Search for the cell housing the specified text and yield its (X, Y) center coordinate. 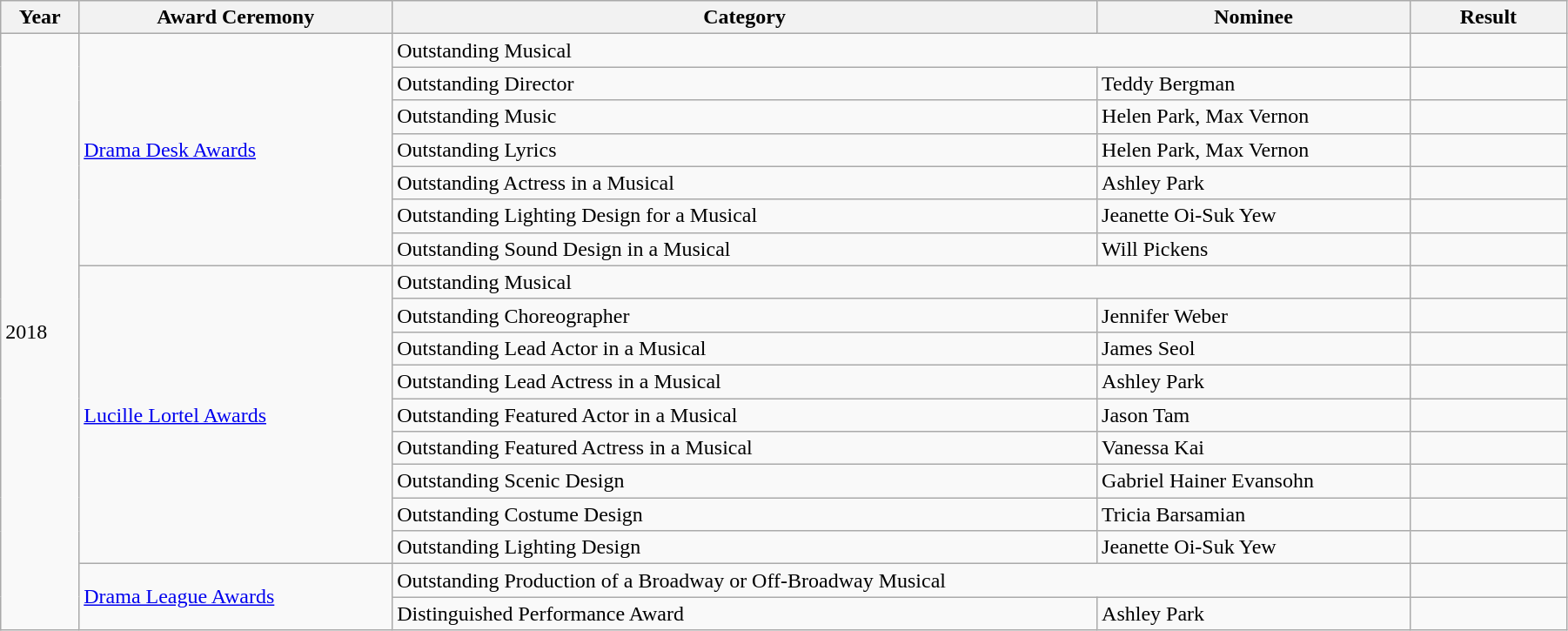
Category (745, 17)
Outstanding Lead Actor in a Musical (745, 348)
Outstanding Lighting Design (745, 547)
Outstanding Director (745, 84)
Vanessa Kai (1254, 448)
Outstanding Lighting Design for a Musical (745, 216)
2018 (40, 332)
Teddy Bergman (1254, 84)
James Seol (1254, 348)
Outstanding Scenic Design (745, 481)
Distinguished Performance Award (745, 614)
Drama League Awards (236, 597)
Result (1488, 17)
Award Ceremony (236, 17)
Outstanding Featured Actor in a Musical (745, 415)
Outstanding Production of a Broadway or Off-Broadway Musical (901, 581)
Outstanding Sound Design in a Musical (745, 249)
Outstanding Lead Actress in a Musical (745, 381)
Drama Desk Awards (236, 150)
Jason Tam (1254, 415)
Outstanding Music (745, 117)
Outstanding Lyrics (745, 150)
Outstanding Choreographer (745, 315)
Outstanding Actress in a Musical (745, 183)
Gabriel Hainer Evansohn (1254, 481)
Outstanding Costume Design (745, 514)
Outstanding Featured Actress in a Musical (745, 448)
Tricia Barsamian (1254, 514)
Will Pickens (1254, 249)
Nominee (1254, 17)
Jennifer Weber (1254, 315)
Lucille Lortel Awards (236, 414)
Year (40, 17)
